Detect which cell encompasses the target text, then output its (x, y) center coordinate. 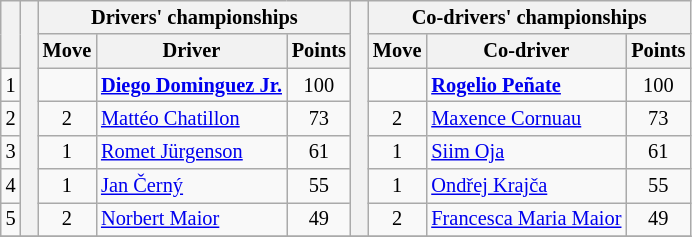
Co-driver (526, 51)
Francesca Maria Maior (526, 219)
Maxence Cornuau (526, 118)
5 (11, 219)
Ondřej Krajča (526, 186)
Diego Dominguez Jr. (192, 85)
Norbert Maior (192, 219)
Co-drivers' championships (529, 17)
Romet Jürgenson (192, 152)
3 (11, 152)
Driver (192, 51)
Jan Černý (192, 186)
Rogelio Peñate (526, 85)
4 (11, 186)
Mattéo Chatillon (192, 118)
Siim Oja (526, 152)
Drivers' championships (194, 17)
